Locate the cell with the specified text and output its (X, Y) center coordinate. 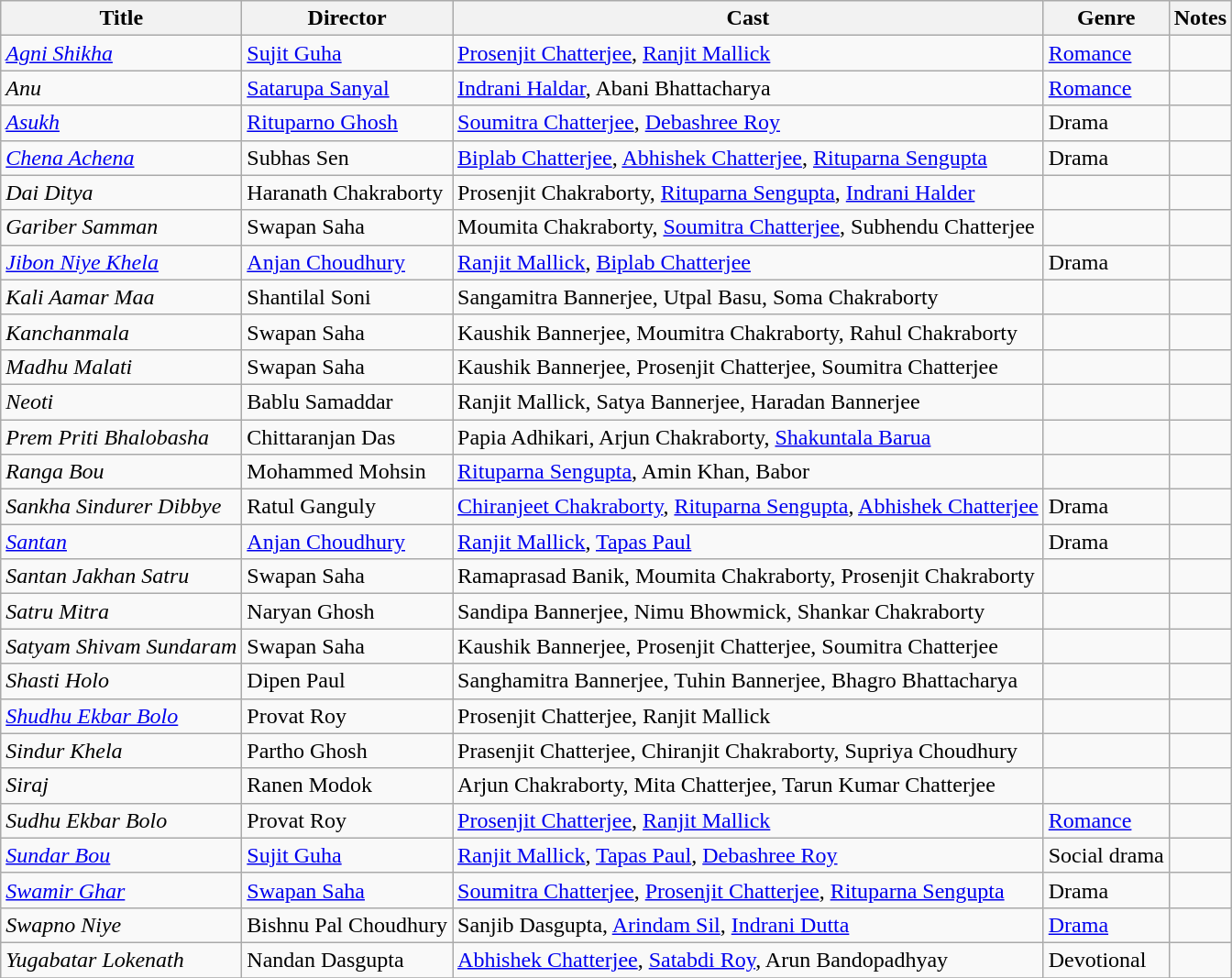
Dipen Paul (347, 681)
Anu (121, 88)
Kaushik Bannerjee, Moumitra Chakraborty, Rahul Chakraborty (748, 332)
Satru Mitra (121, 611)
Sankha Sindurer Dibbye (121, 507)
Sundar Bou (121, 855)
Abhishek Chatterjee, Satabdi Roy, Arun Bandopadhyay (748, 960)
Director (347, 18)
Kali Aamar Maa (121, 297)
Prasenjit Chatterjee, Chiranjit Chakraborty, Supriya Choudhury (748, 751)
Cast (748, 18)
Sanjib Dasgupta, Arindam Sil, Indrani Dutta (748, 925)
Mohammed Mohsin (347, 472)
Bishnu Pal Choudhury (347, 925)
Title (121, 18)
Papia Adhikari, Arjun Chakraborty, Shakuntala Barua (748, 437)
Sandipa Bannerjee, Nimu Bhowmick, Shankar Chakraborty (748, 611)
Devotional (1105, 960)
Partho Ghosh (347, 751)
Swamir Ghar (121, 890)
Santan (121, 542)
Neoti (121, 401)
Madhu Malati (121, 367)
Ramaprasad Banik, Moumita Chakraborty, Prosenjit Chakraborty (748, 577)
Gariber Samman (121, 227)
Jibon Niye Khela (121, 262)
Subhas Sen (347, 158)
Satarupa Sanyal (347, 88)
Social drama (1105, 855)
Ranjit Mallick, Satya Bannerjee, Haradan Bannerjee (748, 401)
Agni Shikha (121, 53)
Siraj (121, 786)
Ranjit Mallick, Tapas Paul, Debashree Roy (748, 855)
Santan Jakhan Satru (121, 577)
Haranath Chakraborty (347, 192)
Prosenjit Chakraborty, Rituparna Sengupta, Indrani Halder (748, 192)
Prem Priti Bhalobasha (121, 437)
Ranga Bou (121, 472)
Rituparno Ghosh (347, 123)
Naryan Ghosh (347, 611)
Asukh (121, 123)
Chiranjeet Chakraborty, Rituparna Sengupta, Abhishek Chatterjee (748, 507)
Shantilal Soni (347, 297)
Soumitra Chatterjee, Debashree Roy (748, 123)
Indrani Haldar, Abani Bhattacharya (748, 88)
Rituparna Sengupta, Amin Khan, Babor (748, 472)
Shasti Holo (121, 681)
Soumitra Chatterjee, Prosenjit Chatterjee, Rituparna Sengupta (748, 890)
Shudhu Ekbar Bolo (121, 716)
Nandan Dasgupta (347, 960)
Sangamitra Bannerjee, Utpal Basu, Soma Chakraborty (748, 297)
Sudhu Ekbar Bolo (121, 820)
Arjun Chakraborty, Mita Chatterjee, Tarun Kumar Chatterjee (748, 786)
Sanghamitra Bannerjee, Tuhin Bannerjee, Bhagro Bhattacharya (748, 681)
Ratul Ganguly (347, 507)
Ranen Modok (347, 786)
Kanchanmala (121, 332)
Moumita Chakraborty, Soumitra Chatterjee, Subhendu Chatterjee (748, 227)
Yugabatar Lokenath (121, 960)
Notes (1200, 18)
Bablu Samaddar (347, 401)
Genre (1105, 18)
Sindur Khela (121, 751)
Ranjit Mallick, Biplab Chatterjee (748, 262)
Chena Achena (121, 158)
Satyam Shivam Sundaram (121, 646)
Chittaranjan Das (347, 437)
Ranjit Mallick, Tapas Paul (748, 542)
Swapno Niye (121, 925)
Biplab Chatterjee, Abhishek Chatterjee, Rituparna Sengupta (748, 158)
Dai Ditya (121, 192)
